Return the [X, Y] coordinate for the center point of the cell that contains the specified text.  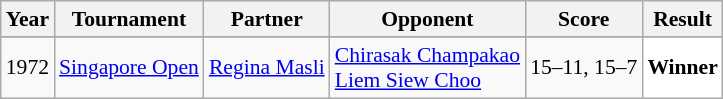
15–11, 15–7 [584, 68]
Winner [682, 68]
Partner [267, 19]
Opponent [428, 19]
Result [682, 19]
Year [28, 19]
1972 [28, 68]
Regina Masli [267, 68]
Singapore Open [129, 68]
Tournament [129, 19]
Chirasak Champakao Liem Siew Choo [428, 68]
Score [584, 19]
